Provide the (x, y) coordinate of the cell's center where the given text is located.  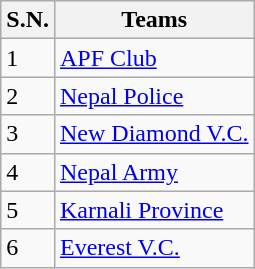
Karnali Province (154, 210)
4 (28, 172)
3 (28, 134)
Teams (154, 20)
New Diamond V.C. (154, 134)
6 (28, 248)
Nepal Army (154, 172)
5 (28, 210)
Everest V.C. (154, 248)
S.N. (28, 20)
1 (28, 58)
Nepal Police (154, 96)
APF Club (154, 58)
2 (28, 96)
